Return the (x, y) coordinate for the center point of the cell that contains the specified text.  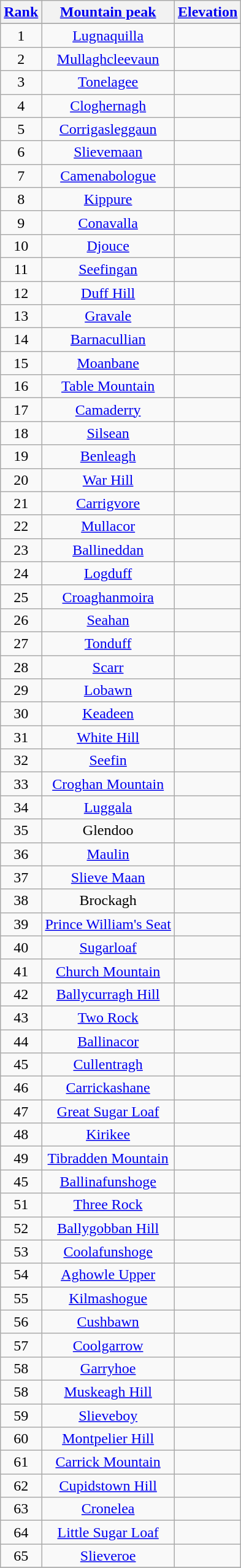
54 (21, 1275)
Barnacullian (108, 340)
61 (21, 1462)
8 (21, 199)
Camaderry (108, 410)
11 (21, 269)
64 (21, 1532)
40 (21, 947)
Two Rock (108, 1017)
55 (21, 1298)
1 (21, 36)
25 (21, 597)
39 (21, 924)
Gravale (108, 316)
Seefingan (108, 269)
31 (21, 737)
65 (21, 1556)
4 (21, 106)
46 (21, 1088)
28 (21, 667)
60 (21, 1439)
Logduff (108, 573)
Camenabologue (108, 176)
Cupidstown Hill (108, 1486)
Silsean (108, 433)
59 (21, 1415)
Moanbane (108, 363)
Ballycurragh Hill (108, 994)
Cronelea (108, 1509)
26 (21, 620)
Elevation (207, 12)
Luggala (108, 807)
Carrigvore (108, 503)
32 (21, 761)
Sugarloaf (108, 947)
Kippure (108, 199)
Croghan Mountain (108, 784)
Croaghanmoira (108, 597)
56 (21, 1322)
Great Sugar Loaf (108, 1111)
Coolgarrow (108, 1345)
Cloghernagh (108, 106)
Scarr (108, 667)
Keadeen (108, 714)
20 (21, 480)
52 (21, 1228)
Kirikee (108, 1135)
Little Sugar Loaf (108, 1532)
62 (21, 1486)
Prince William's Seat (108, 924)
14 (21, 340)
Ballinafunshoge (108, 1182)
Mullaghcleevaun (108, 59)
Tibradden Mountain (108, 1158)
Church Mountain (108, 971)
13 (21, 316)
Benleagh (108, 457)
Rank (21, 12)
34 (21, 807)
48 (21, 1135)
57 (21, 1345)
Coolafunshoge (108, 1252)
53 (21, 1252)
Conavalla (108, 222)
White Hill (108, 737)
Seahan (108, 620)
Ballygobban Hill (108, 1228)
Djouce (108, 246)
Three Rock (108, 1205)
Tonelagee (108, 82)
51 (21, 1205)
5 (21, 129)
30 (21, 714)
Slieve Maan (108, 877)
18 (21, 433)
7 (21, 176)
Kilmashogue (108, 1298)
63 (21, 1509)
Ballinacor (108, 1041)
Slieveboy (108, 1415)
38 (21, 901)
Carrick Mountain (108, 1462)
16 (21, 386)
21 (21, 503)
Mullacor (108, 527)
17 (21, 410)
9 (21, 222)
19 (21, 457)
Glendoo (108, 831)
42 (21, 994)
43 (21, 1017)
War Hill (108, 480)
Slievemaan (108, 152)
41 (21, 971)
24 (21, 573)
35 (21, 831)
44 (21, 1041)
12 (21, 293)
Duff Hill (108, 293)
Carrickashane (108, 1088)
Slieveroe (108, 1556)
27 (21, 643)
49 (21, 1158)
Lugnaquilla (108, 36)
29 (21, 691)
Maulin (108, 854)
Brockagh (108, 901)
Cushbawn (108, 1322)
3 (21, 82)
6 (21, 152)
Ballineddan (108, 550)
37 (21, 877)
Aghowle Upper (108, 1275)
23 (21, 550)
47 (21, 1111)
22 (21, 527)
Tonduff (108, 643)
Seefin (108, 761)
Lobawn (108, 691)
Cullentragh (108, 1065)
2 (21, 59)
36 (21, 854)
Garryhoe (108, 1368)
Mountain peak (108, 12)
10 (21, 246)
Montpelier Hill (108, 1439)
33 (21, 784)
15 (21, 363)
Corrigasleggaun (108, 129)
Muskeagh Hill (108, 1392)
Table Mountain (108, 386)
